Return the (X, Y) coordinate for the center point of the cell that contains the specified text.  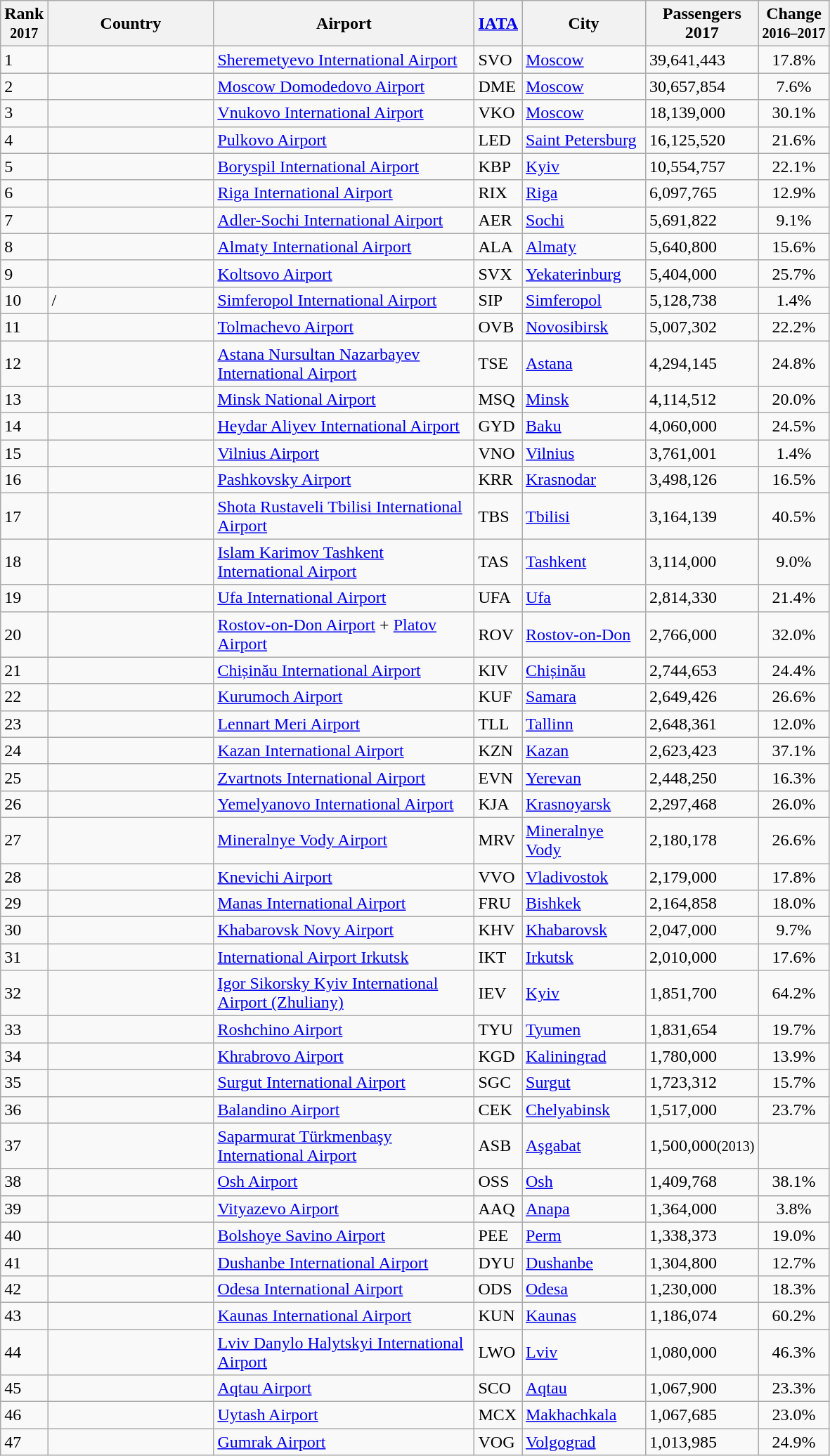
AER (498, 220)
23 (24, 724)
Odesa International Airport (344, 1289)
1 (24, 60)
5 (24, 167)
13.9% (794, 1056)
16,125,520 (702, 140)
Volgograd (583, 1442)
Sochi (583, 220)
Vnukovo International Airport (344, 113)
5,128,738 (702, 300)
Sheremetyevo International Airport (344, 60)
46 (24, 1415)
DYU (498, 1262)
34 (24, 1056)
29 (24, 904)
37 (24, 1145)
1,067,685 (702, 1415)
VKO (498, 113)
3,164,139 (702, 516)
Ufa International Airport (344, 598)
Kaunas (583, 1315)
1,517,000 (702, 1110)
1,067,900 (702, 1389)
Yekaterinburg (583, 273)
Yemelyanovo International Airport (344, 804)
EVN (498, 777)
7.6% (794, 86)
SVX (498, 273)
Minsk National Airport (344, 400)
5,007,302 (702, 327)
Aşgabat (583, 1145)
1,851,700 (702, 994)
LED (498, 140)
Aqtau Airport (344, 1389)
Pulkovo Airport (344, 140)
Rank2017 (24, 24)
32.0% (794, 634)
44 (24, 1352)
Knevichi Airport (344, 876)
60.2% (794, 1315)
Passengers2017 (702, 24)
15 (24, 453)
MSQ (498, 400)
22.1% (794, 167)
9.0% (794, 562)
KJA (498, 804)
40 (24, 1235)
Riga (583, 193)
Minsk (583, 400)
Chișinău (583, 670)
SIP (498, 300)
26.0% (794, 804)
2,164,858 (702, 904)
15.7% (794, 1083)
6 (24, 193)
39 (24, 1209)
2,180,178 (702, 840)
10 (24, 300)
Dushanbe (583, 1262)
Tolmachevo Airport (344, 327)
Kurumoch Airport (344, 697)
Simferopol International Airport (344, 300)
Astana (583, 363)
Kaunas International Airport (344, 1315)
OSS (498, 1182)
5,691,822 (702, 220)
Kaliningrad (583, 1056)
Pashkovsky Airport (344, 480)
KBP (498, 167)
Vladivostok (583, 876)
21 (24, 670)
MRV (498, 840)
Almaty International Airport (344, 247)
43 (24, 1315)
Makhachkala (583, 1415)
KUF (498, 697)
8 (24, 247)
37.1% (794, 750)
IEV (498, 994)
Bolshoye Savino Airport (344, 1235)
28 (24, 876)
RIX (498, 193)
16.5% (794, 480)
19.7% (794, 1029)
Islam Karimov Tashkent International Airport (344, 562)
1,500,000(2013) (702, 1145)
24.9% (794, 1442)
MCX (498, 1415)
Perm (583, 1235)
Aqtau (583, 1389)
Surgut International Airport (344, 1083)
13 (24, 400)
9 (24, 273)
Saint Petersburg (583, 140)
4 (24, 140)
Yerevan (583, 777)
42 (24, 1289)
64.2% (794, 994)
Balandino Airport (344, 1110)
KGD (498, 1056)
ROV (498, 634)
45 (24, 1389)
Saparmurat Türkmenbaşy International Airport (344, 1145)
GYD (498, 427)
40.5% (794, 516)
30.1% (794, 113)
Mineralnye Vody Airport (344, 840)
20 (24, 634)
21.6% (794, 140)
6,097,765 (702, 193)
15.6% (794, 247)
Tyumen (583, 1029)
35 (24, 1083)
47 (24, 1442)
TBS (498, 516)
22 (24, 697)
Igor Sikorsky Kyiv International Airport (Zhuliany) (344, 994)
19 (24, 598)
Odesa (583, 1289)
Uytash Airport (344, 1415)
1,364,000 (702, 1209)
Khrabrovo Airport (344, 1056)
2 (24, 86)
KZN (498, 750)
Lviv (583, 1352)
11 (24, 327)
Vilnius (583, 453)
3,761,001 (702, 453)
1,831,654 (702, 1029)
Koltsovo Airport (344, 273)
Tallinn (583, 724)
32 (24, 994)
KUN (498, 1315)
18.0% (794, 904)
International Airport Irkutsk (344, 957)
Zvartnots International Airport (344, 777)
2,010,000 (702, 957)
KIV (498, 670)
KRR (498, 480)
2,047,000 (702, 930)
27 (24, 840)
Astana Nursultan Nazarbayev International Airport (344, 363)
FRU (498, 904)
19.0% (794, 1235)
Lennart Meri Airport (344, 724)
Lviv Danylo Halytskyi International Airport (344, 1352)
Osh Airport (344, 1182)
9.1% (794, 220)
2,297,468 (702, 804)
2,814,330 (702, 598)
26 (24, 804)
41 (24, 1262)
Kazan International Airport (344, 750)
12.7% (794, 1262)
KHV (498, 930)
1,080,000 (702, 1352)
30,657,854 (702, 86)
2,649,426 (702, 697)
25.7% (794, 273)
ODS (498, 1289)
City (583, 24)
4,114,512 (702, 400)
23.3% (794, 1389)
4,294,145 (702, 363)
TAS (498, 562)
TSE (498, 363)
Khabarovsk Novy Airport (344, 930)
1,186,074 (702, 1315)
5,640,800 (702, 247)
25 (24, 777)
ASB (498, 1145)
UFA (498, 598)
Krasnoyarsk (583, 804)
Vilnius Airport (344, 453)
1,338,373 (702, 1235)
Almaty (583, 247)
20.0% (794, 400)
16.3% (794, 777)
Heydar Aliyev International Airport (344, 427)
1,409,768 (702, 1182)
3 (24, 113)
3.8% (794, 1209)
Moscow Domodedovo Airport (344, 86)
46.3% (794, 1352)
1,013,985 (702, 1442)
24.5% (794, 427)
2,766,000 (702, 634)
Gumrak Airport (344, 1442)
AAQ (498, 1209)
VVO (498, 876)
Shota Rustaveli Tbilisi International Airport (344, 516)
12.0% (794, 724)
1,230,000 (702, 1289)
Adler-Sochi International Airport (344, 220)
22.2% (794, 327)
Kazan (583, 750)
Change2016–2017 (794, 24)
24 (24, 750)
Country (131, 24)
23.7% (794, 1110)
Krasnodar (583, 480)
1,304,800 (702, 1262)
Irkutsk (583, 957)
Osh (583, 1182)
VNO (498, 453)
Dushanbe International Airport (344, 1262)
17 (24, 516)
Riga International Airport (344, 193)
Mineralnye Vody (583, 840)
SCO (498, 1389)
17.6% (794, 957)
LWO (498, 1352)
/ (131, 300)
2,623,423 (702, 750)
Surgut (583, 1083)
33 (24, 1029)
2,648,361 (702, 724)
Tashkent (583, 562)
VOG (498, 1442)
7 (24, 220)
38 (24, 1182)
Rostov-on-Don (583, 634)
Anapa (583, 1209)
CEK (498, 1110)
Bishkek (583, 904)
18,139,000 (702, 113)
3,114,000 (702, 562)
Baku (583, 427)
9.7% (794, 930)
1,723,312 (702, 1083)
1,780,000 (702, 1056)
Boryspil International Airport (344, 167)
3,498,126 (702, 480)
24.8% (794, 363)
2,179,000 (702, 876)
4,060,000 (702, 427)
IKT (498, 957)
OVB (498, 327)
Rostov-on-Don Airport + Platov Airport (344, 634)
Chelyabinsk (583, 1110)
TYU (498, 1029)
TLL (498, 724)
10,554,757 (702, 167)
23.0% (794, 1415)
Samara (583, 697)
Tbilisi (583, 516)
16 (24, 480)
18.3% (794, 1289)
Manas International Airport (344, 904)
Ufa (583, 598)
PEE (498, 1235)
12.9% (794, 193)
Khabarovsk (583, 930)
SGC (498, 1083)
DME (498, 86)
39,641,443 (702, 60)
IATA (498, 24)
38.1% (794, 1182)
Roshchino Airport (344, 1029)
21.4% (794, 598)
ALA (498, 247)
Novosibirsk (583, 327)
Vityazevo Airport (344, 1209)
2,448,250 (702, 777)
36 (24, 1110)
Simferopol (583, 300)
30 (24, 930)
24.4% (794, 670)
14 (24, 427)
5,404,000 (702, 273)
SVO (498, 60)
12 (24, 363)
18 (24, 562)
31 (24, 957)
2,744,653 (702, 670)
Airport (344, 24)
Chișinău International Airport (344, 670)
